Capture the cell that displays the provided text and extract its (X, Y) central coordinate. 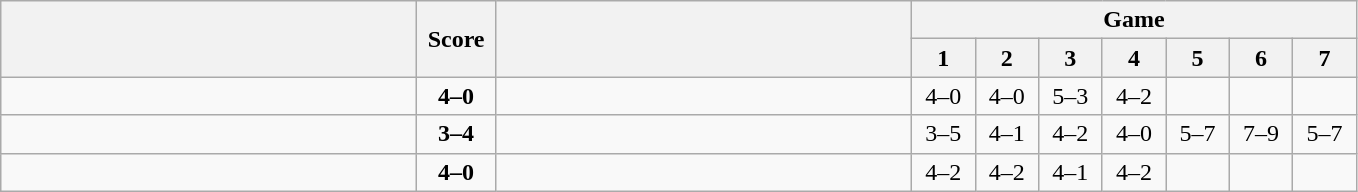
4 (1134, 58)
2 (1007, 58)
3–5 (943, 134)
6 (1261, 58)
3 (1071, 58)
Score (456, 39)
Game (1134, 20)
1 (943, 58)
7 (1325, 58)
5–3 (1071, 96)
3–4 (456, 134)
7–9 (1261, 134)
5 (1198, 58)
